For the text-containing cell, return its midpoint in [x, y] coordinate format. 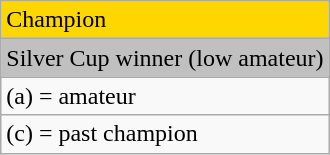
(a) = amateur [165, 96]
Silver Cup winner (low amateur) [165, 58]
(c) = past champion [165, 134]
Champion [165, 20]
